Identify which cell holds the provided text, then report its [X, Y] central coordinate. 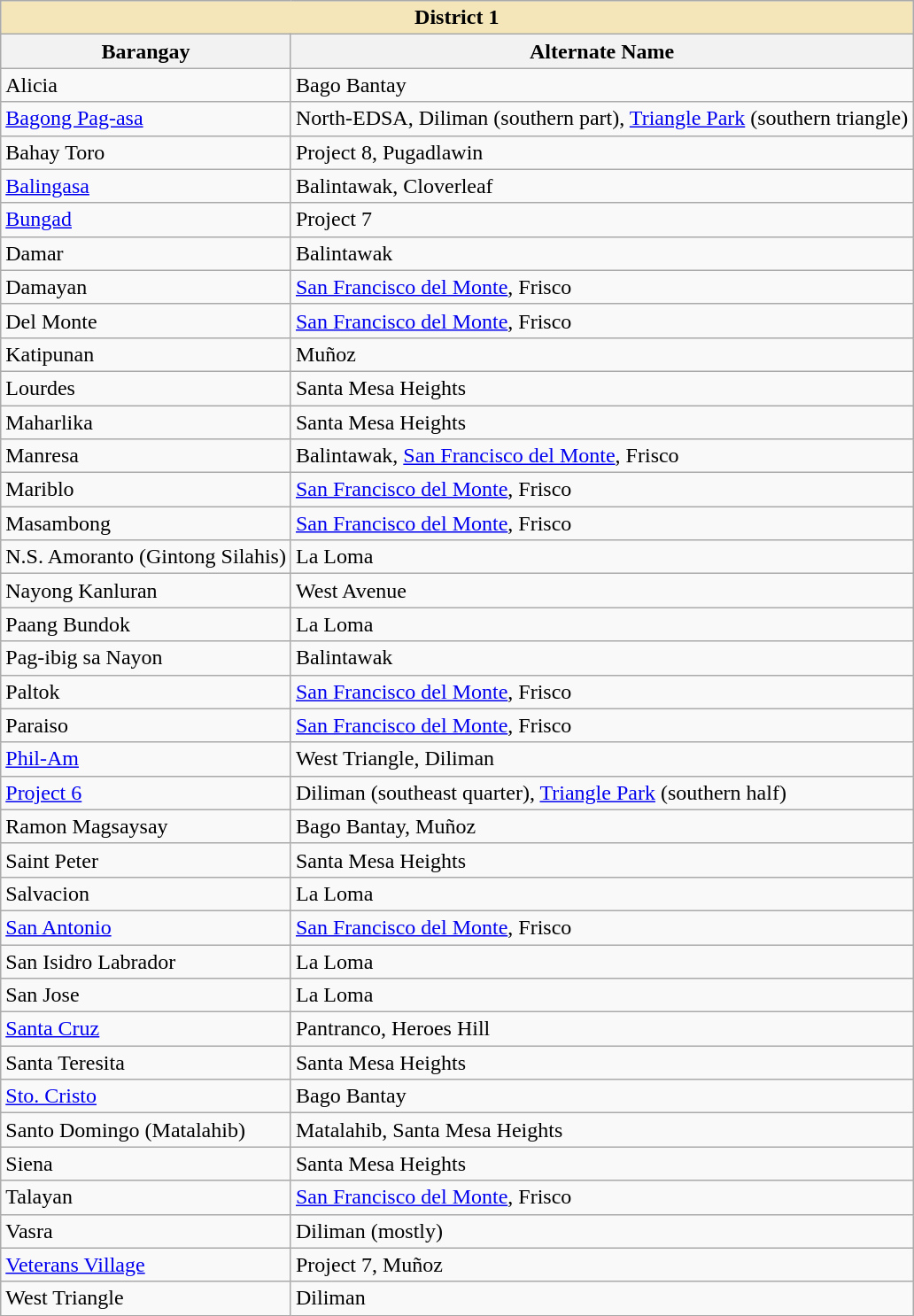
West Avenue [601, 591]
Bahay Toro [146, 152]
Paltok [146, 692]
Alicia [146, 85]
Bago Bantay, Muñoz [601, 826]
Balintawak, Cloverleaf [601, 186]
Mariblo [146, 490]
Del Monte [146, 321]
Balintawak, San Francisco del Monte, Frisco [601, 456]
Paang Bundok [146, 624]
Santo Domingo (Matalahib) [146, 1130]
Project 6 [146, 793]
Talayan [146, 1197]
Santa Teresita [146, 1063]
Ramon Magsaysay [146, 826]
West Triangle, Diliman [601, 759]
North-EDSA, Diliman (southern part), Triangle Park (southern triangle) [601, 119]
Santa Cruz [146, 1029]
Pag-ibig sa Nayon [146, 658]
Balingasa [146, 186]
Diliman (mostly) [601, 1231]
Salvacion [146, 894]
N.S. Amoranto (Gintong Silahis) [146, 557]
West Triangle [146, 1298]
Diliman [601, 1298]
Katipunan [146, 354]
Muñoz [601, 354]
Pantranco, Heroes Hill [601, 1029]
Paraiso [146, 725]
Damayan [146, 287]
Matalahib, Santa Mesa Heights [601, 1130]
Project 7, Muñoz [601, 1265]
Manresa [146, 456]
Bungad [146, 220]
Project 8, Pugadlawin [601, 152]
San Antonio [146, 927]
Maharlika [146, 422]
Sto. Cristo [146, 1096]
San Jose [146, 995]
Siena [146, 1164]
Diliman (southeast quarter), Triangle Park (southern half) [601, 793]
Saint Peter [146, 860]
Bagong Pag-asa [146, 119]
Phil-Am [146, 759]
Alternate Name [601, 51]
Masambong [146, 523]
Project 7 [601, 220]
San Isidro Labrador [146, 961]
Nayong Kanluran [146, 591]
District 1 [457, 18]
Barangay [146, 51]
Vasra [146, 1231]
Lourdes [146, 388]
Damar [146, 253]
Veterans Village [146, 1265]
